Provide the [x, y] coordinate of the cell's center where the given text is located.  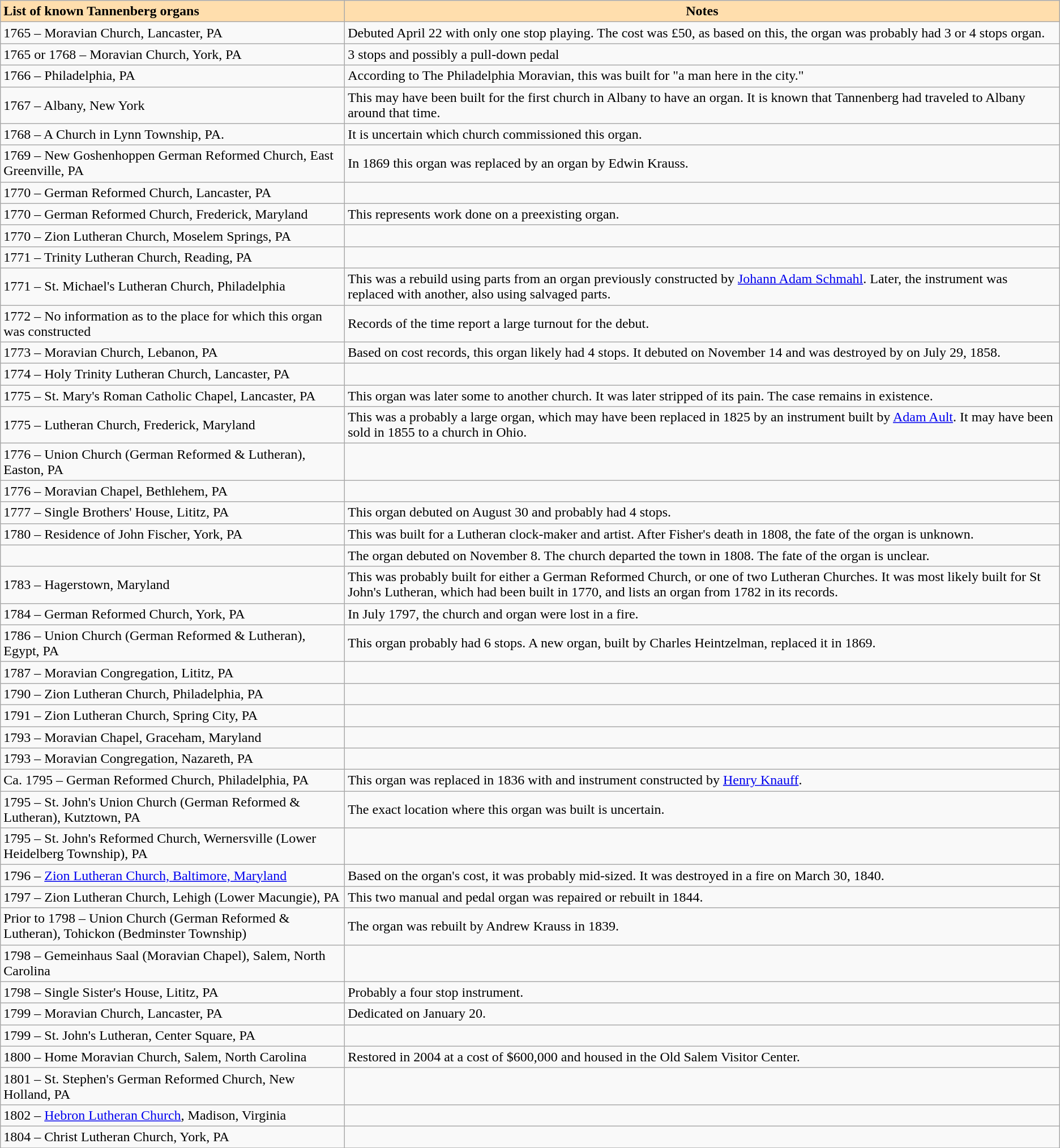
Probably a four stop instrument. [702, 992]
1768 – A Church in Lynn Township, PA. [173, 134]
1770 – German Reformed Church, Lancaster, PA [173, 193]
Records of the time report a large turnout for the debut. [702, 323]
1786 – Union Church (German Reformed & Lutheran), Egypt, PA [173, 643]
This represents work done on a preexisting organ. [702, 214]
In 1869 this organ was replaced by an organ by Edwin Krauss. [702, 163]
This two manual and pedal organ was repaired or rebuilt in 1844. [702, 897]
This organ was later some to another church. It was later stripped of its pain. The case remains in existence. [702, 396]
According to The Philadelphia Moravian, this was built for "a man here in the city." [702, 76]
This organ probably had 6 stops. A new organ, built by Charles Heintzelman, replaced it in 1869. [702, 643]
1771 – St. Michael's Lutheran Church, Philadelphia [173, 287]
Based on the organ's cost, it was probably mid-sized. It was destroyed in a fire on March 30, 1840. [702, 876]
1798 – Gemeinhaus Saal (Moravian Chapel), Salem, North Carolina [173, 963]
The exact location where this organ was built is uncertain. [702, 810]
1775 – Lutheran Church, Frederick, Maryland [173, 425]
1772 – No information as to the place for which this organ was constructed [173, 323]
1776 – Moravian Chapel, Bethlehem, PA [173, 491]
3 stops and possibly a pull-down pedal [702, 54]
1791 – Zion Lutheran Church, Spring City, PA [173, 715]
1793 – Moravian Chapel, Graceham, Maryland [173, 737]
List of known Tannenberg organs [173, 11]
The organ was rebuilt by Andrew Krauss in 1839. [702, 927]
1775 – St. Mary's Roman Catholic Chapel, Lancaster, PA [173, 396]
1790 – Zion Lutheran Church, Philadelphia, PA [173, 694]
Dedicated on January 20. [702, 1014]
1804 – Christ Lutheran Church, York, PA [173, 1137]
This may have been built for the first church in Albany to have an organ. It is known that Tannenberg had traveled to Albany around that time. [702, 105]
1802 – Hebron Lutheran Church, Madison, Virginia [173, 1115]
In July 1797, the church and organ were lost in a fire. [702, 614]
1765 – Moravian Church, Lancaster, PA [173, 33]
1784 – German Reformed Church, York, PA [173, 614]
1800 – Home Moravian Church, Salem, North Carolina [173, 1057]
1773 – Moravian Church, Lebanon, PA [173, 353]
1783 – Hagerstown, Maryland [173, 584]
1787 – Moravian Congregation, Lititz, PA [173, 672]
1780 – Residence of John Fischer, York, PA [173, 534]
Restored in 2004 at a cost of $600,000 and housed in the Old Salem Visitor Center. [702, 1057]
Ca. 1795 – German Reformed Church, Philadelphia, PA [173, 780]
1776 – Union Church (German Reformed & Lutheran), Easton, PA [173, 462]
1771 – Trinity Lutheran Church, Reading, PA [173, 257]
1798 – Single Sister's House, Lititz, PA [173, 992]
1796 – Zion Lutheran Church, Baltimore, Maryland [173, 876]
Prior to 1798 – Union Church (German Reformed & Lutheran), Tohickon (Bedminster Township) [173, 927]
1770 – German Reformed Church, Frederick, Maryland [173, 214]
1801 – St. Stephen's German Reformed Church, New Holland, PA [173, 1086]
This was built for a Lutheran clock-maker and artist. After Fisher's death in 1808, the fate of the organ is unknown. [702, 534]
1770 – Zion Lutheran Church, Moselem Springs, PA [173, 236]
Based on cost records, this organ likely had 4 stops. It debuted on November 14 and was destroyed by on July 29, 1858. [702, 353]
1799 – St. John's Lutheran, Center Square, PA [173, 1035]
The organ debuted on November 8. The church departed the town in 1808. The fate of the organ is unclear. [702, 556]
It is uncertain which church commissioned this organ. [702, 134]
Notes [702, 11]
1797 – Zion Lutheran Church, Lehigh (Lower Macungie), PA [173, 897]
1799 – Moravian Church, Lancaster, PA [173, 1014]
1769 – New Goshenhoppen German Reformed Church, East Greenville, PA [173, 163]
Debuted April 22 with only one stop playing. The cost was £50, as based on this, the organ was probably had 3 or 4 stops organ. [702, 33]
1774 – Holy Trinity Lutheran Church, Lancaster, PA [173, 374]
1767 – Albany, New York [173, 105]
1795 – St. John's Union Church (German Reformed & Lutheran), Kutztown, PA [173, 810]
This organ debuted on August 30 and probably had 4 stops. [702, 513]
This organ was replaced in 1836 with and instrument constructed by Henry Knauff. [702, 780]
1766 – Philadelphia, PA [173, 76]
1793 – Moravian Congregation, Nazareth, PA [173, 759]
1765 or 1768 – Moravian Church, York, PA [173, 54]
1777 – Single Brothers' House, Lititz, PA [173, 513]
1795 – St. John's Reformed Church, Wernersville (Lower Heidelberg Township), PA [173, 846]
